For the text-containing cell, return its midpoint in (x, y) coordinate format. 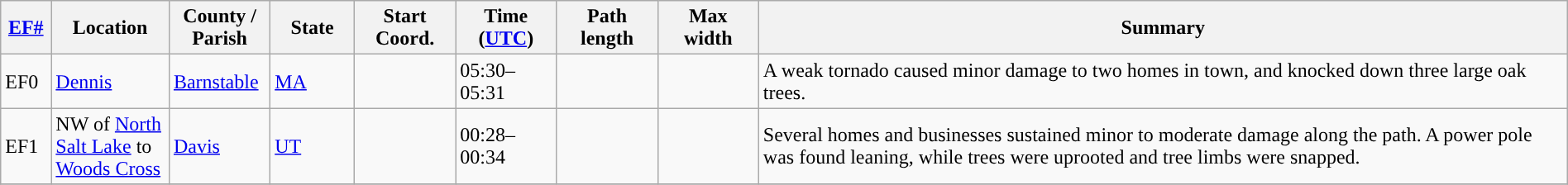
State (313, 28)
Time (UTC) (506, 28)
Davis (219, 146)
County / Parish (219, 28)
A weak tornado caused minor damage to two homes in town, and knocked down three large oak trees. (1163, 81)
05:30–05:31 (506, 81)
Max width (708, 28)
00:28–00:34 (506, 146)
EF# (26, 28)
Dennis (111, 81)
Location (111, 28)
Barnstable (219, 81)
MA (313, 81)
UT (313, 146)
Summary (1163, 28)
NW of North Salt Lake to Woods Cross (111, 146)
EF1 (26, 146)
Path length (607, 28)
EF0 (26, 81)
Start Coord. (405, 28)
